Determine the [X, Y] coordinate at the center of the cell enclosing the given text.  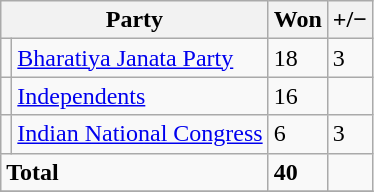
Total [134, 172]
Indian National Congress [140, 134]
40 [298, 172]
16 [298, 96]
18 [298, 58]
Party [134, 20]
+/− [350, 20]
Won [298, 20]
Independents [140, 96]
6 [298, 134]
Bharatiya Janata Party [140, 58]
